Determine the [X, Y] coordinate at the center of the cell enclosing the given text.  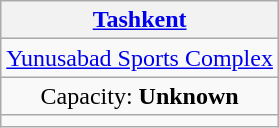
Tashkent [140, 20]
Yunusabad Sports Complex [140, 58]
Capacity: Unknown [140, 96]
